Scan for the cell matching the given text and deliver its [x, y] coordinate at center. 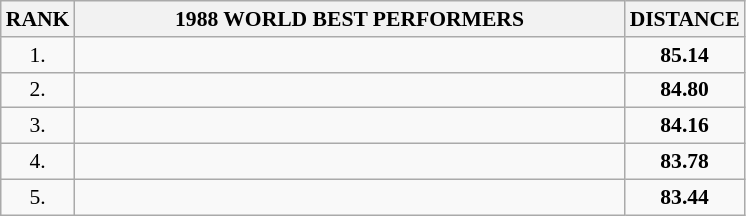
84.16 [685, 126]
1. [38, 55]
83.44 [685, 197]
5. [38, 197]
85.14 [685, 55]
DISTANCE [685, 19]
RANK [38, 19]
2. [38, 90]
4. [38, 162]
3. [38, 126]
83.78 [685, 162]
84.80 [685, 90]
1988 WORLD BEST PERFORMERS [349, 19]
